Output the (x, y) coordinate of the center of the cell containing the given text.  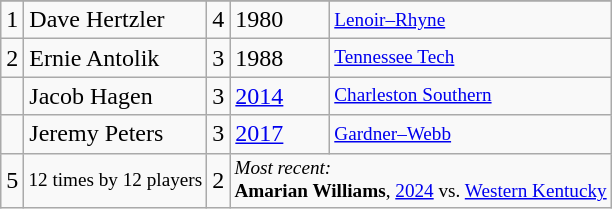
Tennessee Tech (471, 58)
Dave Hertzler (116, 20)
Charleston Southern (471, 96)
Jeremy Peters (116, 134)
Jacob Hagen (116, 96)
1 (12, 20)
12 times by 12 players (116, 180)
1980 (280, 20)
1988 (280, 58)
Gardner–Webb (471, 134)
Ernie Antolik (116, 58)
Most recent:Amarian Williams, 2024 vs. Western Kentucky (420, 180)
2014 (280, 96)
4 (218, 20)
5 (12, 180)
2017 (280, 134)
Lenoir–Rhyne (471, 20)
